Scan for the cell matching the given text and deliver its [X, Y] coordinate at center. 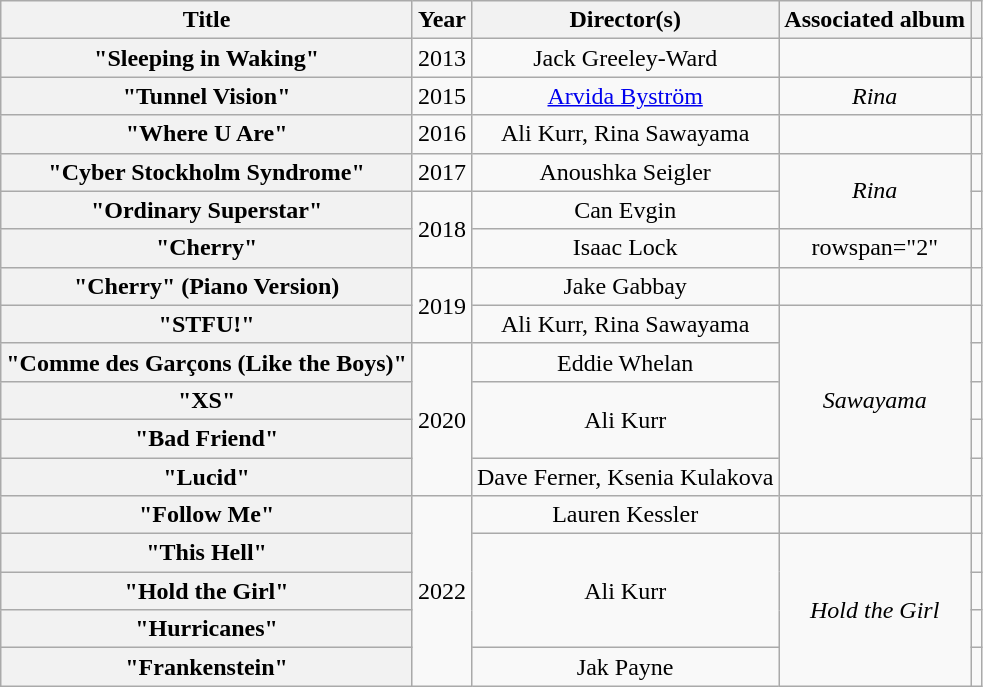
"Comme des Garçons (Like the Boys)" [207, 362]
"This Hell" [207, 553]
Year [442, 20]
"Lucid" [207, 477]
"Cyber Stockholm Syndrome" [207, 172]
Sawayama [875, 400]
Can Evgin [624, 210]
2013 [442, 58]
"Frankenstein" [207, 667]
Jak Payne [624, 667]
Associated album [875, 20]
"Hold the Girl" [207, 591]
"Follow Me" [207, 515]
Hold the Girl [875, 610]
Anoushka Seigler [624, 172]
"Hurricanes" [207, 629]
Arvida Byström [624, 96]
2016 [442, 134]
2020 [442, 419]
Lauren Kessler [624, 515]
Eddie Whelan [624, 362]
"XS" [207, 400]
"Tunnel Vision" [207, 96]
"Cherry" [207, 248]
"STFU!" [207, 324]
rowspan="2" [875, 248]
2015 [442, 96]
2018 [442, 229]
Isaac Lock [624, 248]
Jack Greeley-Ward [624, 58]
"Bad Friend" [207, 438]
Director(s) [624, 20]
2022 [442, 591]
2017 [442, 172]
"Ordinary Superstar" [207, 210]
"Cherry" (Piano Version) [207, 286]
Title [207, 20]
Jake Gabbay [624, 286]
2019 [442, 305]
"Sleeping in Waking" [207, 58]
"Where U Are" [207, 134]
Dave Ferner, Ksenia Kulakova [624, 477]
